Search for the cell housing the specified text and yield its [X, Y] center coordinate. 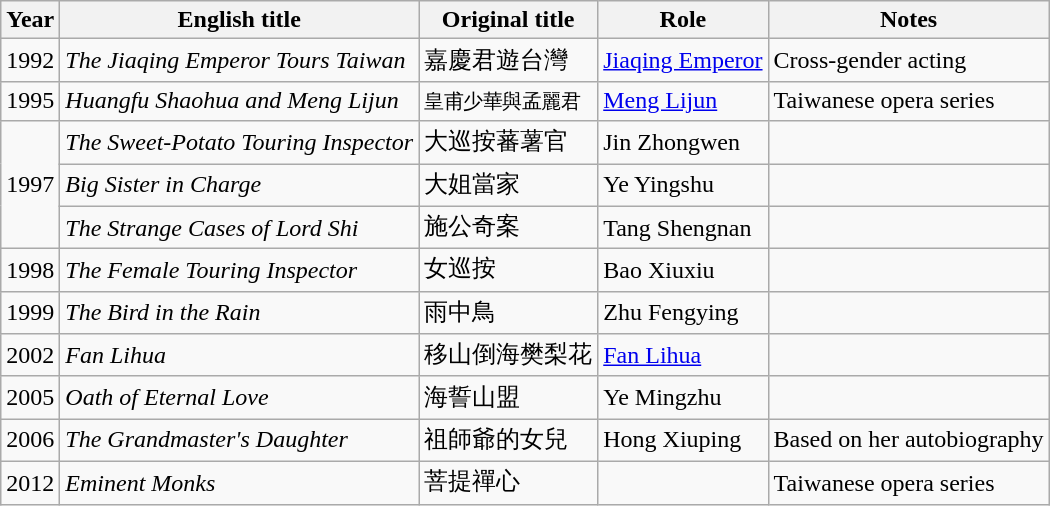
Cross-gender acting [908, 60]
祖師爺的女兒 [508, 440]
The Strange Cases of Lord Shi [240, 228]
Notes [908, 20]
The Female Touring Inspector [240, 270]
Role [683, 20]
The Jiaqing Emperor Tours Taiwan [240, 60]
Oath of Eternal Love [240, 398]
2002 [30, 356]
Jiaqing Emperor [683, 60]
2006 [30, 440]
1999 [30, 312]
大姐當家 [508, 186]
雨中鳥 [508, 312]
皇甫少華與孟麗君 [508, 101]
1997 [30, 185]
Ye Mingzhu [683, 398]
海誓山盟 [508, 398]
Eminent Monks [240, 482]
The Bird in the Rain [240, 312]
施公奇案 [508, 228]
大巡按蕃薯官 [508, 142]
Hong Xiuping [683, 440]
The Grandmaster's Daughter [240, 440]
嘉慶君遊台灣 [508, 60]
1992 [30, 60]
The Sweet-Potato Touring Inspector [240, 142]
Original title [508, 20]
Tang Shengnan [683, 228]
2005 [30, 398]
女巡按 [508, 270]
Meng Lijun [683, 101]
English title [240, 20]
Based on her autobiography [908, 440]
Jin Zhongwen [683, 142]
Bao Xiuxiu [683, 270]
Year [30, 20]
2012 [30, 482]
Huangfu Shaohua and Meng Lijun [240, 101]
移山倒海樊梨花 [508, 356]
1998 [30, 270]
Zhu Fengying [683, 312]
1995 [30, 101]
菩提禪心 [508, 482]
Big Sister in Charge [240, 186]
Ye Yingshu [683, 186]
